Determine the [x, y] coordinate at the center of the cell enclosing the given text.  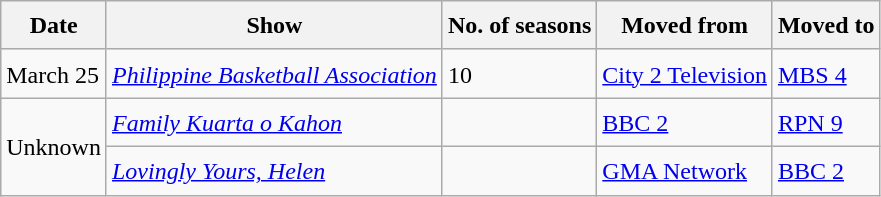
Date [54, 26]
Family Kuarta o Kahon [274, 122]
10 [519, 74]
Philippine Basketball Association [274, 74]
GMA Network [685, 170]
MBS 4 [826, 74]
Moved from [685, 26]
March 25 [54, 74]
RPN 9 [826, 122]
Unknown [54, 146]
No. of seasons [519, 26]
Moved to [826, 26]
Show [274, 26]
City 2 Television [685, 74]
Lovingly Yours, Helen [274, 170]
